Detect which cell encompasses the target text, then output its (X, Y) center coordinate. 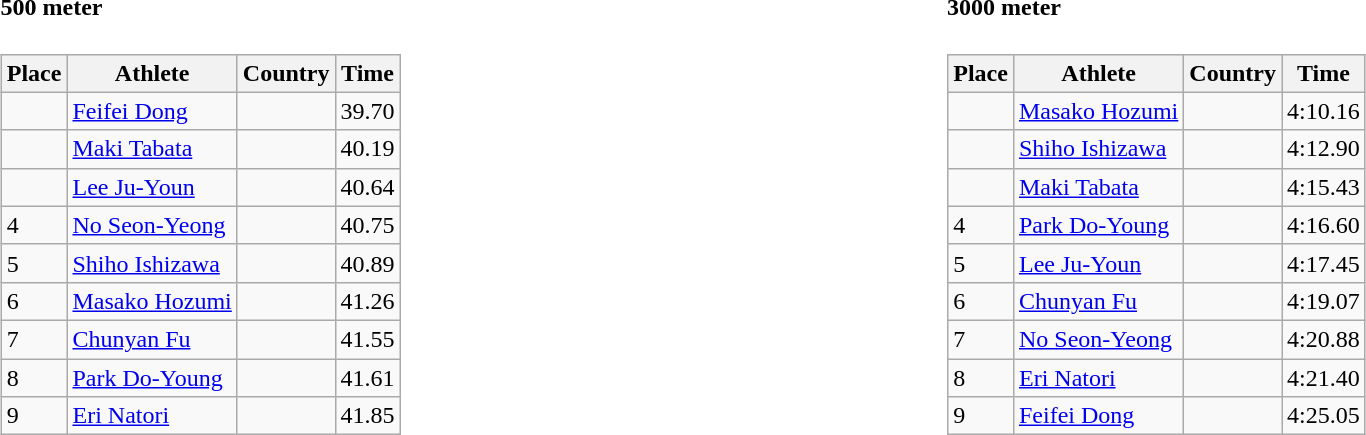
4:12.90 (1324, 149)
4:25.05 (1324, 416)
40.89 (368, 263)
4:16.60 (1324, 225)
40.19 (368, 149)
39.70 (368, 111)
40.64 (368, 187)
4:15.43 (1324, 187)
41.26 (368, 301)
41.85 (368, 416)
40.75 (368, 225)
41.61 (368, 378)
4:20.88 (1324, 339)
4:21.40 (1324, 378)
4:17.45 (1324, 263)
4:10.16 (1324, 111)
41.55 (368, 339)
4:19.07 (1324, 301)
